For the text-containing cell, return its midpoint in [x, y] coordinate format. 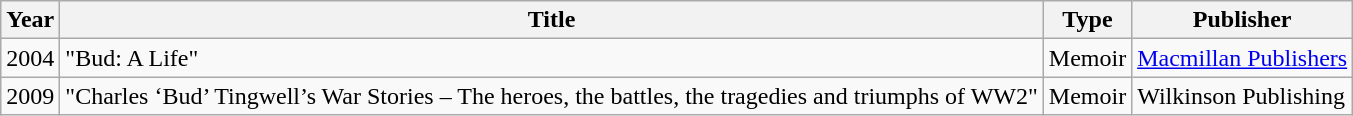
Type [1087, 20]
Year [30, 20]
Wilkinson Publishing [1242, 96]
Macmillan Publishers [1242, 58]
"Bud: A Life" [552, 58]
"Charles ‘Bud’ Tingwell’s War Stories – The heroes, the battles, the tragedies and triumphs of WW2" [552, 96]
Publisher [1242, 20]
2009 [30, 96]
2004 [30, 58]
Title [552, 20]
